Locate the cell with the specified text and output its [x, y] center coordinate. 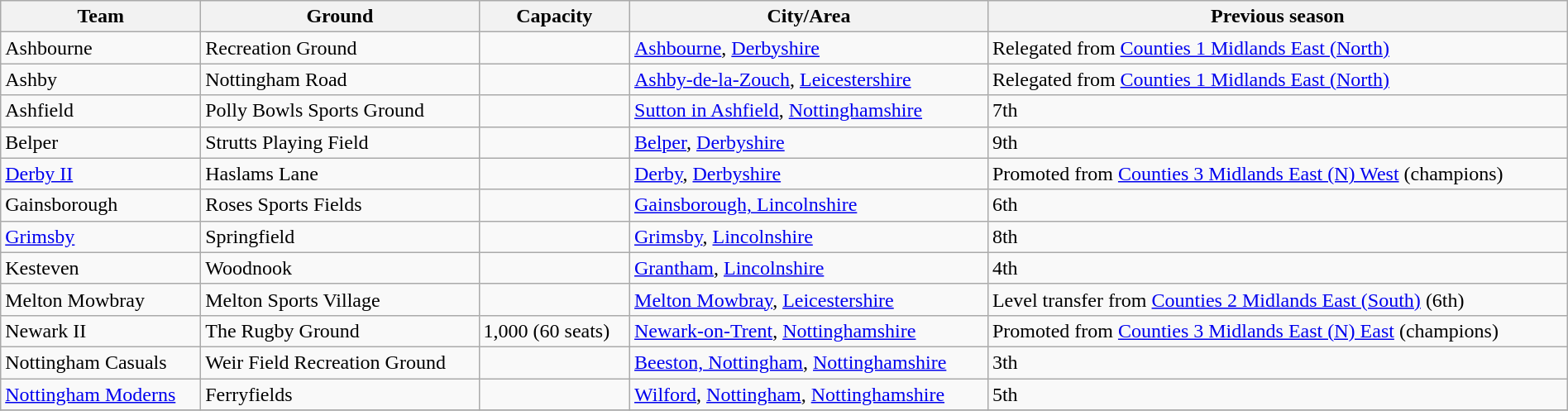
Belper [101, 142]
Ferryfields [340, 394]
Melton Sports Village [340, 299]
Grimsby [101, 237]
Sutton in Ashfield, Nottinghamshire [809, 111]
Melton Mowbray [101, 299]
Derby, Derbyshire [809, 174]
5th [1277, 394]
4th [1277, 268]
1,000 (60 seats) [554, 331]
Ashbourne, Derbyshire [809, 48]
Kesteven [101, 268]
Capacity [554, 17]
Recreation Ground [340, 48]
Ashby-de-la-Zouch, Leicestershire [809, 79]
Promoted from Counties 3 Midlands East (N) West (champions) [1277, 174]
Strutts Playing Field [340, 142]
Ashfield [101, 111]
Springfield [340, 237]
9th [1277, 142]
Newark-on-Trent, Nottinghamshire [809, 331]
Weir Field Recreation Ground [340, 362]
6th [1277, 205]
Ground [340, 17]
Woodnook [340, 268]
Previous season [1277, 17]
Wilford, Nottingham, Nottinghamshire [809, 394]
Ashbourne [101, 48]
Grimsby, Lincolnshire [809, 237]
Team [101, 17]
Polly Bowls Sports Ground [340, 111]
City/Area [809, 17]
3th [1277, 362]
Beeston, Nottingham, Nottinghamshire [809, 362]
Newark II [101, 331]
Melton Mowbray, Leicestershire [809, 299]
Belper, Derbyshire [809, 142]
Grantham, Lincolnshire [809, 268]
7th [1277, 111]
Level transfer from Counties 2 Midlands East (South) (6th) [1277, 299]
Gainsborough, Lincolnshire [809, 205]
Haslams Lane [340, 174]
Roses Sports Fields [340, 205]
Gainsborough [101, 205]
Derby II [101, 174]
Ashby [101, 79]
The Rugby Ground [340, 331]
Nottingham Moderns [101, 394]
Nottingham Casuals [101, 362]
Nottingham Road [340, 79]
Promoted from Counties 3 Midlands East (N) East (champions) [1277, 331]
8th [1277, 237]
